Find where the given text appears and provide that cell's center as [x, y] coordinate. 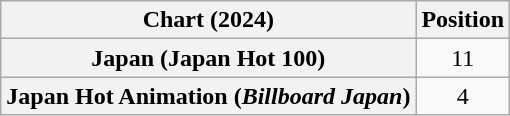
11 [463, 58]
4 [463, 96]
Japan (Japan Hot 100) [208, 58]
Japan Hot Animation (Billboard Japan) [208, 96]
Position [463, 20]
Chart (2024) [208, 20]
